For the text-containing cell, return its midpoint in (x, y) coordinate format. 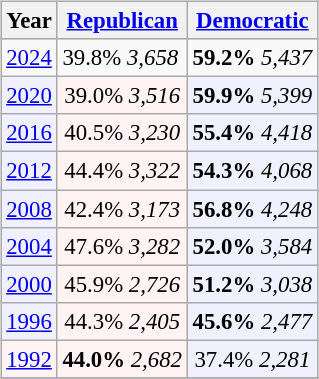
1996 (29, 321)
52.0% 3,584 (252, 246)
54.3% 4,068 (252, 171)
47.6% 3,282 (122, 246)
55.4% 4,418 (252, 133)
51.2% 3,038 (252, 284)
2012 (29, 171)
2024 (29, 58)
40.5% 3,230 (122, 133)
2004 (29, 246)
59.2% 5,437 (252, 58)
2020 (29, 96)
Year (29, 21)
Democratic (252, 21)
44.0% 2,682 (122, 359)
45.9% 2,726 (122, 284)
2016 (29, 133)
2008 (29, 209)
Republican (122, 21)
37.4% 2,281 (252, 359)
1992 (29, 359)
39.0% 3,516 (122, 96)
59.9% 5,399 (252, 96)
2000 (29, 284)
42.4% 3,173 (122, 209)
44.4% 3,322 (122, 171)
56.8% 4,248 (252, 209)
39.8% 3,658 (122, 58)
45.6% 2,477 (252, 321)
44.3% 2,405 (122, 321)
